Locate the cell with the specified text and output its (X, Y) center coordinate. 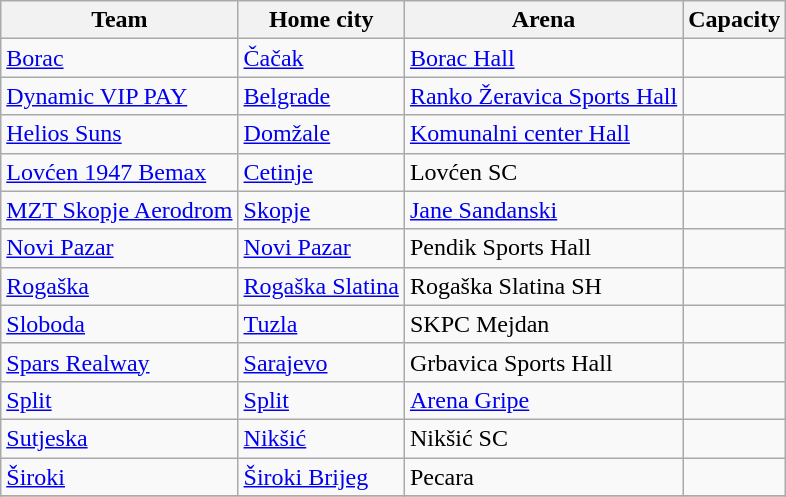
Cetinje (321, 172)
Sutjeska (120, 438)
Pendik Sports Hall (543, 248)
Široki (120, 477)
Borac Hall (543, 58)
Borac (120, 58)
Sarajevo (321, 362)
SKPC Mejdan (543, 324)
Spars Realway (120, 362)
Nikšić (321, 438)
Tuzla (321, 324)
Belgrade (321, 96)
Arena Gripe (543, 400)
Široki Brijeg (321, 477)
Team (120, 20)
Grbavica Sports Hall (543, 362)
Arena (543, 20)
Komunalni center Hall (543, 134)
Jane Sandanski (543, 210)
Nikšić SC (543, 438)
Ranko Žeravica Sports Hall (543, 96)
Rogaška Slatina SH (543, 286)
Pecara (543, 477)
Helios Suns (120, 134)
Rogaška (120, 286)
MZT Skopje Aerodrom (120, 210)
Čačak (321, 58)
Sloboda (120, 324)
Skopje (321, 210)
Home city (321, 20)
Lovćen SC (543, 172)
Dynamic VIP PAY (120, 96)
Domžale (321, 134)
Capacity (734, 20)
Rogaška Slatina (321, 286)
Lovćen 1947 Bemax (120, 172)
